Provide the [X, Y] coordinate of the cell's center where the given text is located.  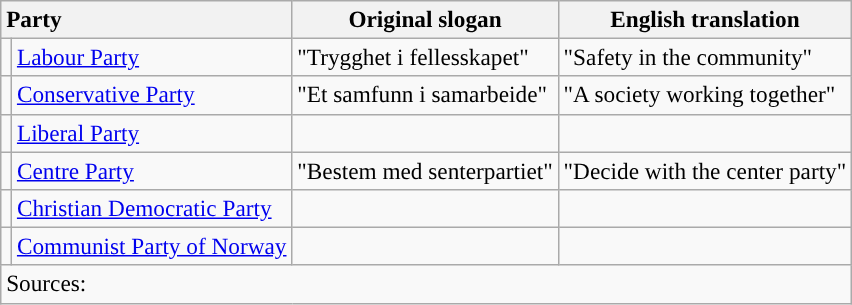
Centre Party [152, 170]
"Safety in the community" [704, 57]
Labour Party [152, 57]
"A society working together" [704, 95]
Conservative Party [152, 95]
"Et samfunn i samarbeide" [425, 95]
Original slogan [425, 19]
Christian Democratic Party [152, 208]
"Bestem med senterpartiet" [425, 170]
Communist Party of Norway [152, 246]
"Trygghet i fellesskapet" [425, 57]
"Decide with the center party" [704, 170]
Sources: [426, 284]
Liberal Party [152, 133]
Party [146, 19]
English translation [704, 19]
